Determine the [X, Y] coordinate at the center of the cell enclosing the given text.  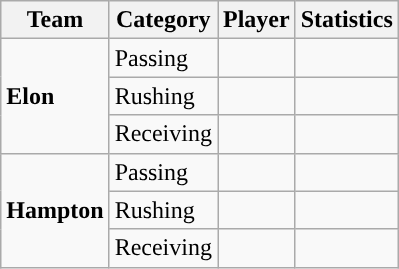
Elon [55, 96]
Statistics [346, 20]
Hampton [55, 210]
Player [257, 20]
Category [163, 20]
Team [55, 20]
